Locate the cell with the specified text and output its [X, Y] center coordinate. 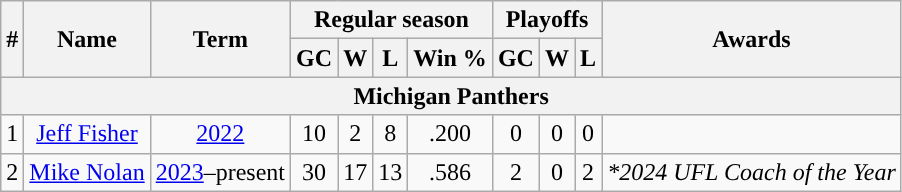
Win % [450, 58]
1 [12, 134]
Awards [752, 39]
Mike Nolan [87, 172]
8 [390, 134]
2023–present [220, 172]
Jeff Fisher [87, 134]
17 [356, 172]
.200 [450, 134]
Michigan Panthers [452, 96]
30 [314, 172]
Term [220, 39]
13 [390, 172]
# [12, 39]
2022 [220, 134]
Playoffs [546, 20]
Name [87, 39]
10 [314, 134]
*2024 UFL Coach of the Year [752, 172]
.586 [450, 172]
Regular season [392, 20]
